Find where the given text appears and provide that cell's center as [x, y] coordinate. 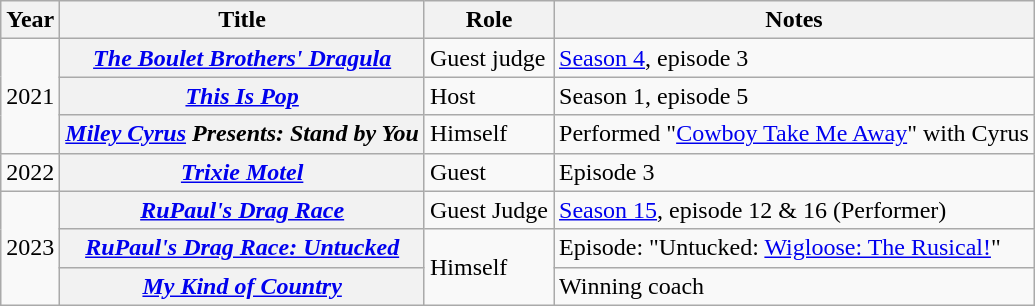
Trixie Motel [242, 172]
Season 15, episode 12 & 16 (Performer) [794, 210]
Year [30, 20]
Title [242, 20]
My Kind of Country [242, 286]
2022 [30, 172]
Role [488, 20]
RuPaul's Drag Race: Untucked [242, 248]
This Is Pop [242, 96]
RuPaul's Drag Race [242, 210]
2021 [30, 96]
Guest [488, 172]
The Boulet Brothers' Dragula [242, 58]
2023 [30, 248]
Episode: "Untucked: Wigloose: The Rusical!" [794, 248]
Performed "Cowboy Take Me Away" with Cyrus [794, 134]
Notes [794, 20]
Host [488, 96]
Season 4, episode 3 [794, 58]
Season 1, episode 5 [794, 96]
Guest Judge [488, 210]
Guest judge [488, 58]
Episode 3 [794, 172]
Winning coach [794, 286]
Miley Cyrus Presents: Stand by You [242, 134]
